Detect which cell encompasses the target text, then output its (X, Y) center coordinate. 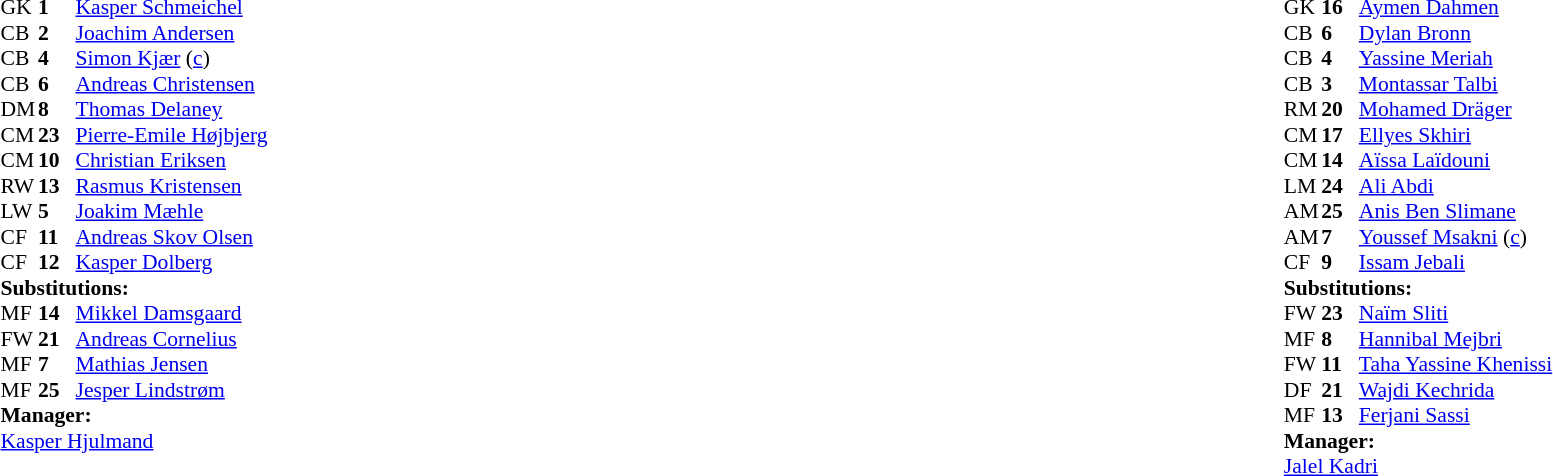
Montassar Talbi (1456, 84)
DM (19, 109)
Mikkel Damsgaard (172, 313)
24 (1340, 186)
Naïm Sliti (1456, 313)
Pierre-Emile Højbjerg (172, 135)
Christian Eriksen (172, 161)
Issam Jebali (1456, 263)
Rasmus Kristensen (172, 186)
RM (1303, 109)
Kasper Hjulmand (134, 441)
Jesper Lindstrøm (172, 390)
LW (19, 211)
Wajdi Kechrida (1456, 390)
Youssef Msakni (c) (1456, 237)
Anis Ben Slimane (1456, 211)
Ellyes Skhiri (1456, 135)
2 (57, 33)
Andreas Cornelius (172, 339)
Kasper Dolberg (172, 263)
12 (57, 263)
3 (1340, 84)
DF (1303, 390)
Mohamed Dräger (1456, 109)
Mathias Jensen (172, 365)
Andreas Skov Olsen (172, 237)
10 (57, 161)
RW (19, 186)
Aïssa Laïdouni (1456, 161)
Simon Kjær (c) (172, 59)
Taha Yassine Khenissi (1456, 365)
Ferjani Sassi (1456, 415)
5 (57, 211)
Dylan Bronn (1456, 33)
Andreas Christensen (172, 84)
9 (1340, 263)
17 (1340, 135)
Joachim Andersen (172, 33)
Ali Abdi (1456, 186)
Joakim Mæhle (172, 211)
Thomas Delaney (172, 109)
Yassine Meriah (1456, 59)
LM (1303, 186)
Hannibal Mejbri (1456, 339)
20 (1340, 109)
